Detect which cell encompasses the target text, then output its (x, y) center coordinate. 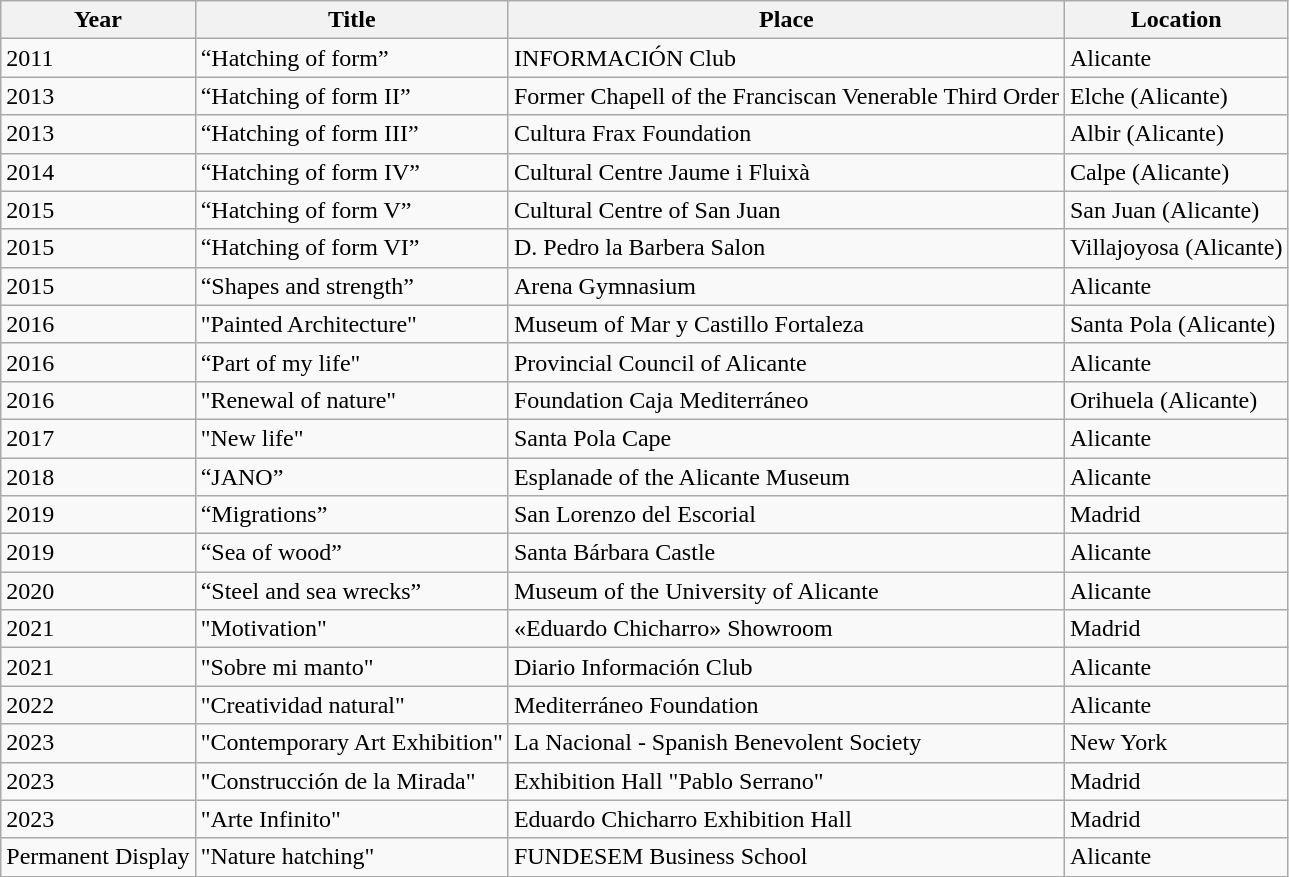
2014 (98, 172)
Santa Pola Cape (786, 438)
"Construcción de la Mirada" (352, 781)
Calpe (Alicante) (1176, 172)
New York (1176, 743)
Cultura Frax Foundation (786, 134)
"Sobre mi manto" (352, 667)
“Hatching of form” (352, 58)
FUNDESEM Business School (786, 857)
Place (786, 20)
2020 (98, 591)
"Painted Architecture" (352, 324)
Arena Gymnasium (786, 286)
"Contemporary Art Exhibition" (352, 743)
«Eduardo Chicharro» Showroom (786, 629)
“Hatching of form V” (352, 210)
Mediterráneo Foundation (786, 705)
Santa Bárbara Castle (786, 553)
“Hatching of form VI” (352, 248)
“Sea of wood” (352, 553)
Santa Pola (Alicante) (1176, 324)
“Part of my life" (352, 362)
“Steel and sea wrecks” (352, 591)
Provincial Council of Alicante (786, 362)
Exhibition Hall "Pablo Serrano" (786, 781)
"Creatividad natural" (352, 705)
Title (352, 20)
Diario Información Club (786, 667)
2011 (98, 58)
“Hatching of form IV” (352, 172)
"Nature hatching" (352, 857)
“JANO” (352, 477)
2022 (98, 705)
Museum of Mar y Castillo Fortaleza (786, 324)
"Motivation" (352, 629)
Orihuela (Alicante) (1176, 400)
Year (98, 20)
Former Chapell of the Franciscan Venerable Third Order (786, 96)
“Hatching of form II” (352, 96)
Villajoyosa (Alicante) (1176, 248)
Cultural Centre of San Juan (786, 210)
“Shapes and strength” (352, 286)
La Nacional - Spanish Benevolent Society (786, 743)
Cultural Centre Jaume i Fluixà (786, 172)
San Juan (Alicante) (1176, 210)
2018 (98, 477)
Eduardo Chicharro Exhibition Hall (786, 819)
"Renewal of nature" (352, 400)
INFORMACIÓN Club (786, 58)
“Hatching of form III” (352, 134)
Esplanade of the Alicante Museum (786, 477)
Permanent Display (98, 857)
Museum of the University of Alicante (786, 591)
Elche (Alicante) (1176, 96)
Foundation Caja Mediterráneo (786, 400)
"New life" (352, 438)
D. Pedro la Barbera Salon (786, 248)
Albir (Alicante) (1176, 134)
"Arte Infinito" (352, 819)
Location (1176, 20)
2017 (98, 438)
“Migrations” (352, 515)
San Lorenzo del Escorial (786, 515)
